For the text-containing cell, return its midpoint in (X, Y) coordinate format. 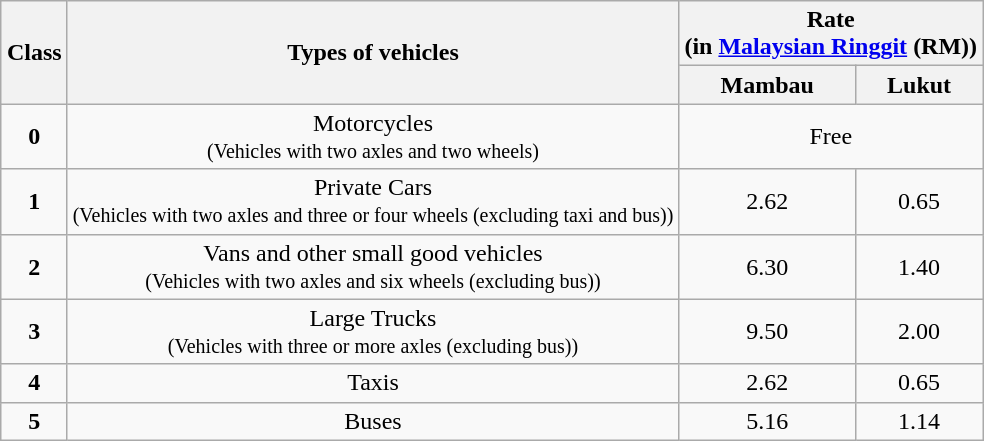
4 (34, 383)
Types of vehicles (373, 52)
2 (34, 266)
1 (34, 202)
3 (34, 332)
1.40 (920, 266)
5 (34, 421)
Taxis (373, 383)
0 (34, 136)
Rate(in Malaysian Ringgit (RM)) (831, 34)
Large Trucks(Vehicles with three or more axles (excluding bus)) (373, 332)
9.50 (768, 332)
Mambau (768, 85)
5.16 (768, 421)
Free (831, 136)
Vans and other small good vehicles(Vehicles with two axles and six wheels (excluding bus)) (373, 266)
6.30 (768, 266)
Private Cars(Vehicles with two axles and three or four wheels (excluding taxi and bus)) (373, 202)
1.14 (920, 421)
Lukut (920, 85)
Buses (373, 421)
Motorcycles(Vehicles with two axles and two wheels) (373, 136)
2.00 (920, 332)
Class (34, 52)
